Output the [x, y] coordinate of the center of the cell containing the given text.  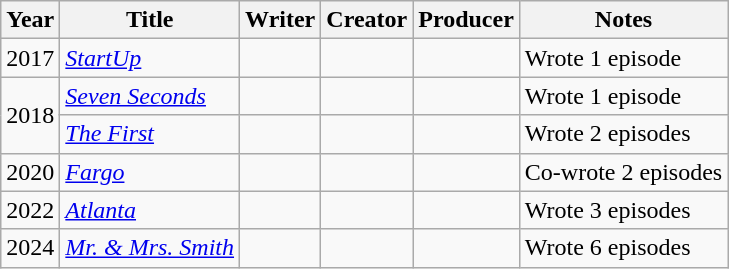
Title [150, 20]
Seven Seconds [150, 96]
Atlanta [150, 210]
Notes [623, 20]
2017 [30, 58]
Producer [466, 20]
2020 [30, 172]
Wrote 6 episodes [623, 248]
Year [30, 20]
2024 [30, 248]
Writer [280, 20]
Wrote 3 episodes [623, 210]
StartUp [150, 58]
2022 [30, 210]
Mr. & Mrs. Smith [150, 248]
Creator [367, 20]
The First [150, 134]
Co-wrote 2 episodes [623, 172]
Wrote 2 episodes [623, 134]
2018 [30, 115]
Fargo [150, 172]
